Scan for the cell matching the given text and deliver its (X, Y) coordinate at center. 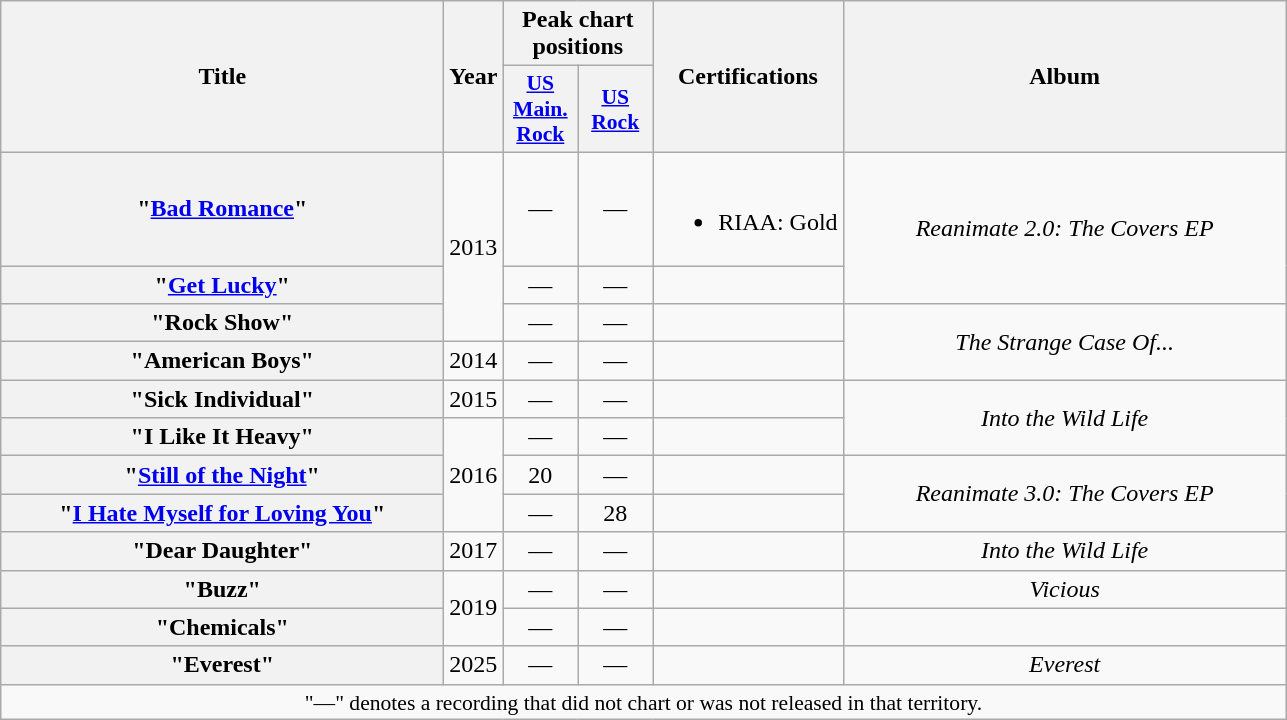
Year (474, 77)
RIAA: Gold (748, 208)
2014 (474, 361)
2025 (474, 665)
"Still of the Night" (222, 475)
Peak chart positions (578, 34)
"Dear Daughter" (222, 551)
2019 (474, 608)
Reanimate 3.0: The Covers EP (1064, 494)
USRock (616, 110)
"Buzz" (222, 589)
"Chemicals" (222, 627)
"Everest" (222, 665)
28 (616, 513)
Album (1064, 77)
Certifications (748, 77)
20 (540, 475)
"Bad Romance" (222, 208)
2015 (474, 399)
"American Boys" (222, 361)
2016 (474, 475)
Title (222, 77)
2013 (474, 246)
"I Hate Myself for Loving You" (222, 513)
"I Like It Heavy" (222, 437)
"Get Lucky" (222, 285)
"—" denotes a recording that did not chart or was not released in that territory. (644, 702)
The Strange Case Of... (1064, 342)
"Sick Individual" (222, 399)
2017 (474, 551)
Vicious (1064, 589)
"Rock Show" (222, 323)
Everest (1064, 665)
Reanimate 2.0: The Covers EP (1064, 228)
USMain.Rock (540, 110)
